Output the [X, Y] coordinate of the center of the cell containing the given text.  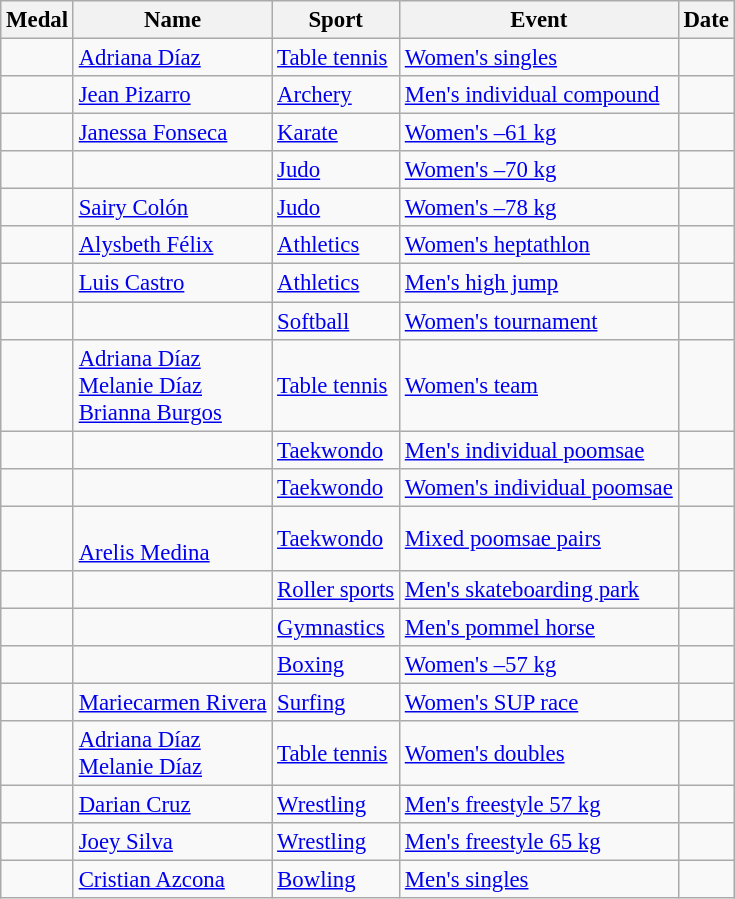
Women's –57 kg [538, 665]
Archery [336, 95]
Joey Silva [172, 842]
Women's –61 kg [538, 133]
Event [538, 20]
Men's freestyle 57 kg [538, 805]
Sport [336, 20]
Women's SUP race [538, 702]
Mixed poomsae pairs [538, 538]
Luis Castro [172, 283]
Surfing [336, 702]
Adriana DíazMelanie DíazBrianna Burgos [172, 385]
Men's pommel horse [538, 627]
Date [706, 20]
Medal [38, 20]
Arelis Medina [172, 538]
Women's –78 kg [538, 208]
Adriana Díaz [172, 58]
Women's –70 kg [538, 170]
Karate [336, 133]
Women's individual poomsae [538, 487]
Cristian Azcona [172, 880]
Name [172, 20]
Men's freestyle 65 kg [538, 842]
Darian Cruz [172, 805]
Women's team [538, 385]
Men's singles [538, 880]
Jean Pizarro [172, 95]
Women's doubles [538, 754]
Men's individual poomsae [538, 450]
Janessa Fonseca [172, 133]
Gymnastics [336, 627]
Mariecarmen Rivera [172, 702]
Men's high jump [538, 283]
Women's tournament [538, 321]
Alysbeth Félix [172, 245]
Men's skateboarding park [538, 590]
Men's individual compound [538, 95]
Women's heptathlon [538, 245]
Sairy Colón [172, 208]
Women's singles [538, 58]
Boxing [336, 665]
Softball [336, 321]
Adriana DíazMelanie Díaz [172, 754]
Bowling [336, 880]
Roller sports [336, 590]
